Find where the given text appears and provide that cell's center as [x, y] coordinate. 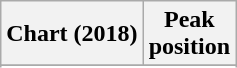
Chart (2018) [72, 34]
Peakposition [189, 34]
